Return the (x, y) coordinate for the center point of the cell that contains the specified text.  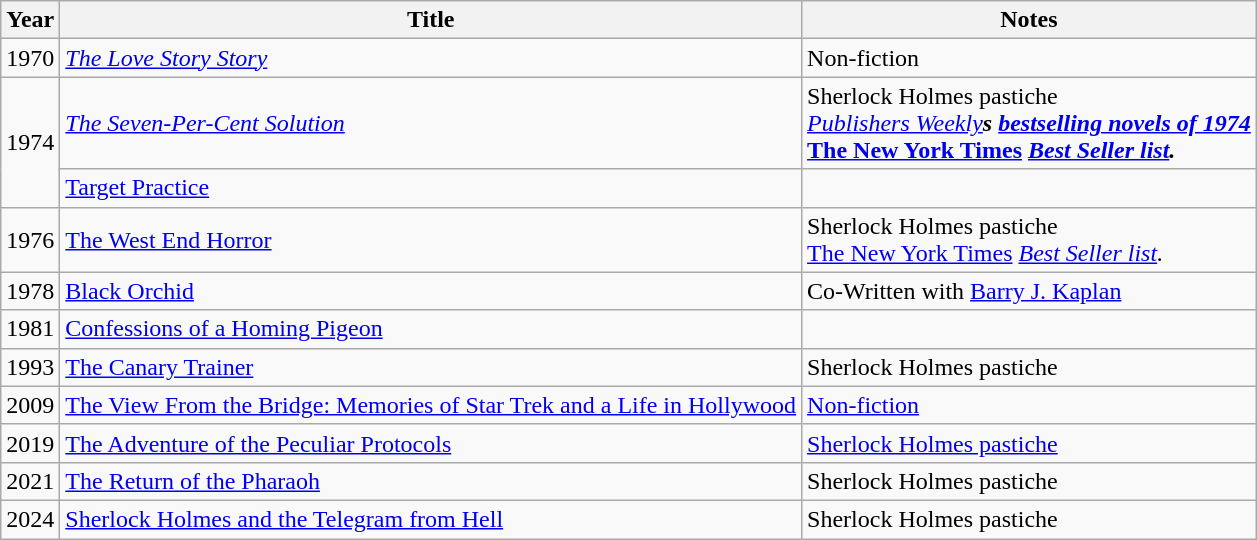
1974 (30, 142)
Sherlock Holmes pastichePublishers Weeklys bestselling novels of 1974The New York Times Best Seller list. (1030, 123)
Co-Written with Barry J. Kaplan (1030, 291)
Sherlock Holmes and the Telegram from Hell (431, 519)
The Adventure of the Peculiar Protocols (431, 443)
1978 (30, 291)
1981 (30, 329)
The Return of the Pharaoh (431, 481)
2021 (30, 481)
1970 (30, 58)
2009 (30, 405)
1993 (30, 367)
1976 (30, 240)
The View From the Bridge: Memories of Star Trek and a Life in Hollywood (431, 405)
Black Orchid (431, 291)
Title (431, 20)
The Love Story Story (431, 58)
2019 (30, 443)
The Seven-Per-Cent Solution (431, 123)
Sherlock Holmes pasticheThe New York Times Best Seller list. (1030, 240)
The West End Horror (431, 240)
2024 (30, 519)
Target Practice (431, 188)
Notes (1030, 20)
The Canary Trainer (431, 367)
Confessions of a Homing Pigeon (431, 329)
Year (30, 20)
